Locate the cell with the specified text and output its [x, y] center coordinate. 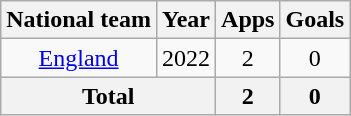
Apps [248, 20]
England [79, 58]
National team [79, 20]
Year [186, 20]
2022 [186, 58]
Total [108, 96]
Goals [315, 20]
